For the text-containing cell, return its midpoint in (X, Y) coordinate format. 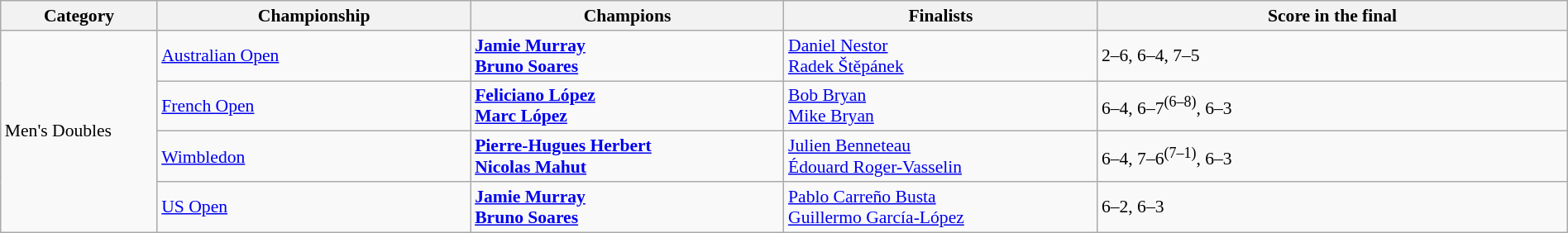
Score in the final (1332, 16)
Championship (314, 16)
Daniel Nestor Radek Štěpánek (941, 56)
Finalists (941, 16)
Wimbledon (314, 157)
6–2, 6–3 (1332, 207)
Pierre-Hugues Herbert Nicolas Mahut (627, 157)
Bob Bryan Mike Bryan (941, 106)
6–4, 6–7(6–8), 6–3 (1332, 106)
Feliciano López Marc López (627, 106)
Australian Open (314, 56)
Men's Doubles (79, 131)
US Open (314, 207)
Pablo Carreño Busta Guillermo García-López (941, 207)
Julien Benneteau Édouard Roger-Vasselin (941, 157)
6–4, 7–6(7–1), 6–3 (1332, 157)
French Open (314, 106)
Category (79, 16)
2–6, 6–4, 7–5 (1332, 56)
Champions (627, 16)
